For the text-containing cell, return its midpoint in [x, y] coordinate format. 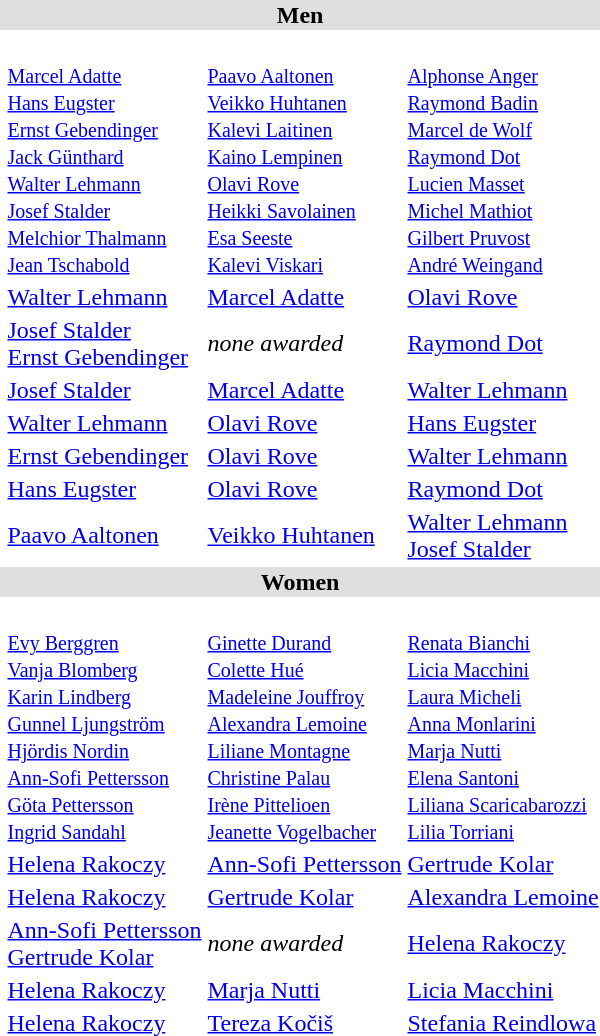
Ann-Sofi Pettersson [304, 864]
Paavo Aaltonen [104, 536]
Veikko Huhtanen [304, 536]
Marcel AdatteHans EugsterErnst GebendingerJack GünthardWalter LehmannJosef StalderMelchior ThalmannJean Tschabold [104, 156]
Women [300, 582]
Renata BianchiLicia MacchiniLaura MicheliAnna MonlariniMarja NuttiElena SantoniLiliana ScaricabarozziLilia Torriani [503, 723]
Licia Macchini [503, 990]
Ann-Sofi Pettersson Gertrude Kolar [104, 944]
Josef Stalder Ernst Gebendinger [104, 344]
Ernst Gebendinger [104, 456]
Josef Stalder [104, 390]
Walter Lehmann Josef Stalder [503, 536]
Alphonse AngerRaymond BadinMarcel de WolfRaymond DotLucien MassetMichel MathiotGilbert PruvostAndré Weingand [503, 156]
Alexandra Lemoine [503, 897]
Men [300, 15]
Marja Nutti [304, 990]
Evy BerggrenVanja BlombergKarin LindbergGunnel LjungströmHjördis NordinAnn-Sofi PetterssonGöta PetterssonIngrid Sandahl [104, 723]
Ginette DurandColette HuéMadeleine JouffroyAlexandra LemoineLiliane MontagneChristine PalauIrène PittelioenJeanette Vogelbacher [304, 723]
Paavo AaltonenVeikko HuhtanenKalevi LaitinenKaino LempinenOlavi RoveHeikki SavolainenEsa SeesteKalevi Viskari [304, 156]
